Determine the (x, y) coordinate at the center of the cell enclosing the given text.  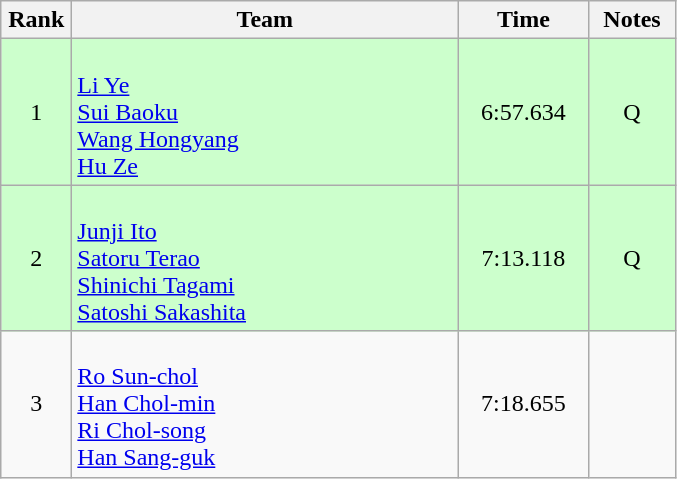
7:13.118 (524, 258)
Li YeSui BaokuWang HongyangHu Ze (265, 112)
3 (36, 404)
Ro Sun-cholHan Chol-minRi Chol-songHan Sang-guk (265, 404)
Rank (36, 20)
Notes (632, 20)
6:57.634 (524, 112)
Time (524, 20)
Junji ItoSatoru TeraoShinichi TagamiSatoshi Sakashita (265, 258)
7:18.655 (524, 404)
2 (36, 258)
Team (265, 20)
1 (36, 112)
